Search for the cell housing the specified text and yield its (x, y) center coordinate. 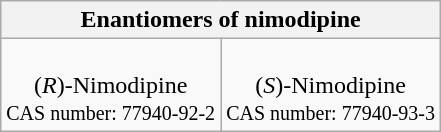
(R)-NimodipineCAS number: 77940-92-2 (111, 85)
Enantiomers of nimodipine (221, 20)
(S)-NimodipineCAS number: 77940-93-3 (331, 85)
